Pinpoint the cell where the given text exists, returning its [X, Y] midpoint coordinate. 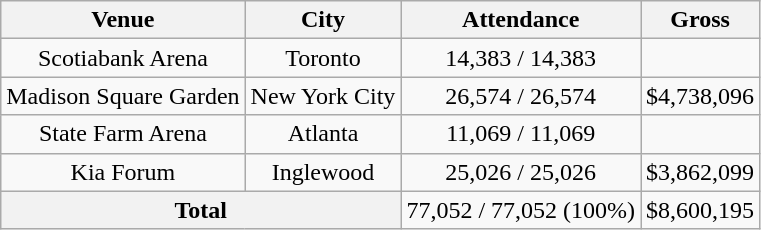
Kia Forum [123, 172]
26,574 / 26,574 [521, 96]
Toronto [323, 58]
$4,738,096 [700, 96]
25,026 / 25,026 [521, 172]
Gross [700, 20]
State Farm Arena [123, 134]
$8,600,195 [700, 210]
11,069 / 11,069 [521, 134]
77,052 / 77,052 (100%) [521, 210]
14,383 / 14,383 [521, 58]
Total [201, 210]
$3,862,099 [700, 172]
City [323, 20]
New York City [323, 96]
Inglewood [323, 172]
Atlanta [323, 134]
Scotiabank Arena [123, 58]
Venue [123, 20]
Madison Square Garden [123, 96]
Attendance [521, 20]
